Scan for the cell matching the given text and deliver its (x, y) coordinate at center. 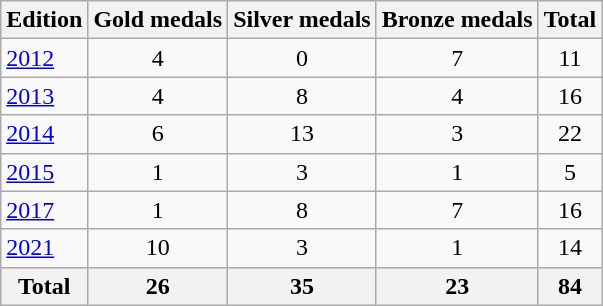
2017 (44, 210)
26 (158, 286)
2013 (44, 96)
13 (302, 134)
11 (570, 58)
23 (457, 286)
2012 (44, 58)
6 (158, 134)
Bronze medals (457, 20)
0 (302, 58)
14 (570, 248)
84 (570, 286)
Silver medals (302, 20)
10 (158, 248)
2015 (44, 172)
35 (302, 286)
Edition (44, 20)
Gold medals (158, 20)
5 (570, 172)
2021 (44, 248)
22 (570, 134)
2014 (44, 134)
